Output the (x, y) coordinate of the center of the cell containing the given text.  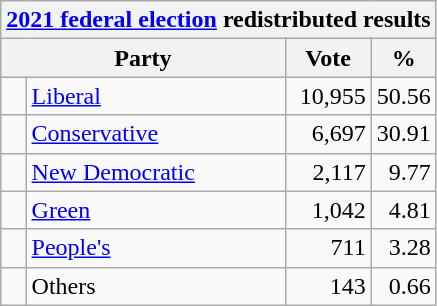
2021 federal election redistributed results (218, 20)
Others (156, 286)
People's (156, 248)
6,697 (328, 134)
2,117 (328, 172)
0.66 (404, 286)
Green (156, 210)
4.81 (404, 210)
Liberal (156, 96)
711 (328, 248)
50.56 (404, 96)
% (404, 58)
1,042 (328, 210)
New Democratic (156, 172)
Vote (328, 58)
9.77 (404, 172)
30.91 (404, 134)
3.28 (404, 248)
Party (143, 58)
143 (328, 286)
10,955 (328, 96)
Conservative (156, 134)
